Identify which cell holds the provided text, then report its [X, Y] central coordinate. 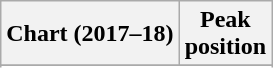
Chart (2017–18) [90, 34]
Peak position [225, 34]
